Search for the cell housing the specified text and yield its [X, Y] center coordinate. 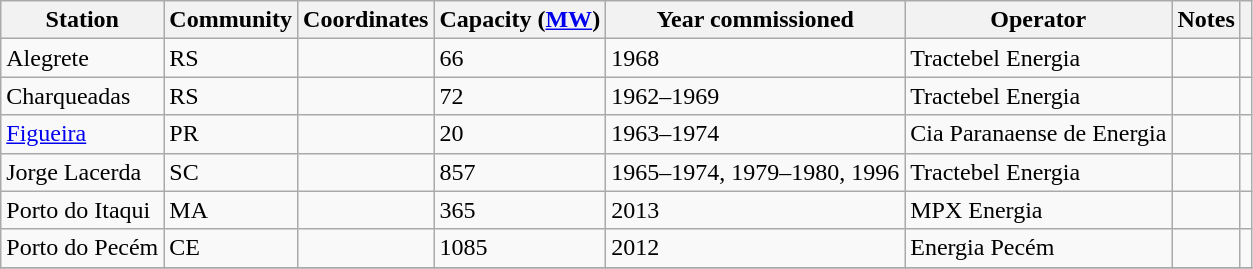
857 [520, 172]
1968 [756, 58]
Coordinates [366, 20]
2013 [756, 210]
Energia Pecém [1038, 248]
1965–1974, 1979–1980, 1996 [756, 172]
Charqueadas [82, 96]
Station [82, 20]
MA [231, 210]
SC [231, 172]
Porto do Itaqui [82, 210]
1085 [520, 248]
MPX Energia [1038, 210]
1963–1974 [756, 134]
Figueira [82, 134]
Operator [1038, 20]
Notes [1206, 20]
Jorge Lacerda [82, 172]
2012 [756, 248]
Capacity (MW) [520, 20]
Cia Paranaense de Energia [1038, 134]
72 [520, 96]
Alegrete [82, 58]
66 [520, 58]
365 [520, 210]
20 [520, 134]
PR [231, 134]
Porto do Pecém [82, 248]
Year commissioned [756, 20]
Community [231, 20]
1962–1969 [756, 96]
CE [231, 248]
